Search for the cell housing the specified text and yield its [x, y] center coordinate. 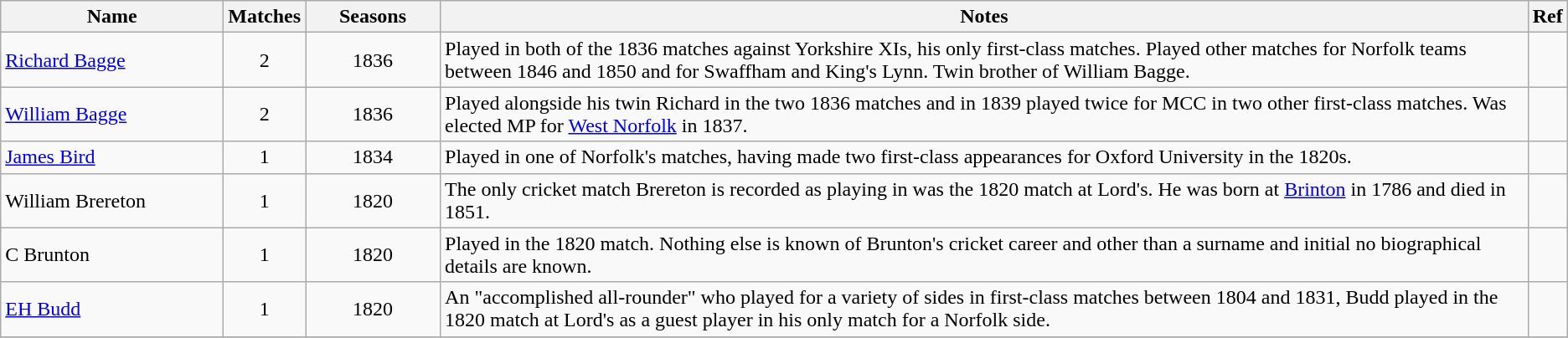
C Brunton [112, 254]
1834 [374, 157]
Seasons [374, 17]
Played in one of Norfolk's matches, having made two first-class appearances for Oxford University in the 1820s. [985, 157]
William Brereton [112, 201]
William Bagge [112, 114]
Richard Bagge [112, 60]
Matches [265, 17]
Name [112, 17]
Notes [985, 17]
The only cricket match Brereton is recorded as playing in was the 1820 match at Lord's. He was born at Brinton in 1786 and died in 1851. [985, 201]
James Bird [112, 157]
Played in the 1820 match. Nothing else is known of Brunton's cricket career and other than a surname and initial no biographical details are known. [985, 254]
EH Budd [112, 310]
Ref [1548, 17]
